Determine the [X, Y] coordinate at the center of the cell enclosing the given text.  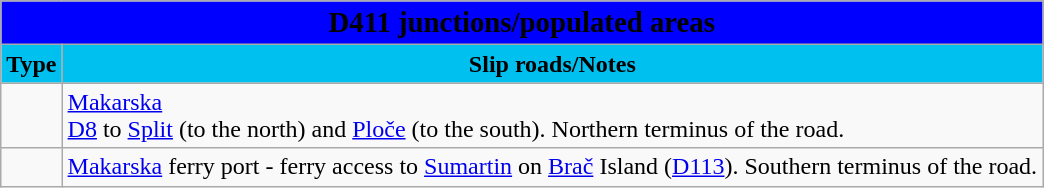
Makarska ferry port - ferry access to Sumartin on Brač Island (D113). Southern terminus of the road. [552, 167]
Type [32, 64]
Makarska D8 to Split (to the north) and Ploče (to the south). Northern terminus of the road. [552, 116]
Slip roads/Notes [552, 64]
D411 junctions/populated areas [522, 23]
